Search for the cell housing the specified text and yield its [x, y] center coordinate. 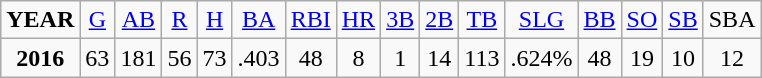
12 [732, 58]
HR [358, 20]
AB [138, 20]
TB [482, 20]
8 [358, 58]
1 [400, 58]
SBA [732, 20]
2B [440, 20]
YEAR [40, 20]
BB [600, 20]
SB [683, 20]
14 [440, 58]
181 [138, 58]
SLG [542, 20]
63 [98, 58]
113 [482, 58]
19 [642, 58]
10 [683, 58]
RBI [310, 20]
73 [214, 58]
R [180, 20]
3B [400, 20]
G [98, 20]
BA [258, 20]
H [214, 20]
.403 [258, 58]
.624% [542, 58]
56 [180, 58]
SO [642, 20]
2016 [40, 58]
